Return the (X, Y) coordinate for the center point of the cell that contains the specified text.  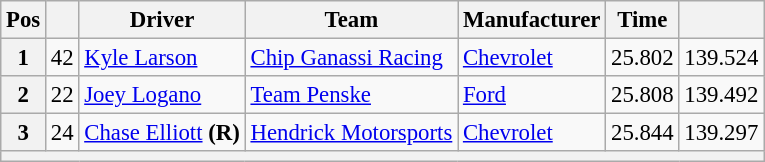
Driver (162, 20)
Hendrick Motorsports (351, 133)
139.524 (722, 58)
Pos (24, 20)
42 (62, 58)
Chip Ganassi Racing (351, 58)
Time (642, 20)
25.802 (642, 58)
139.297 (722, 133)
25.808 (642, 95)
24 (62, 133)
3 (24, 133)
Chase Elliott (R) (162, 133)
139.492 (722, 95)
Kyle Larson (162, 58)
Team Penske (351, 95)
22 (62, 95)
Ford (532, 95)
25.844 (642, 133)
Team (351, 20)
1 (24, 58)
Manufacturer (532, 20)
2 (24, 95)
Joey Logano (162, 95)
